Find where the given text appears and provide that cell's center as [x, y] coordinate. 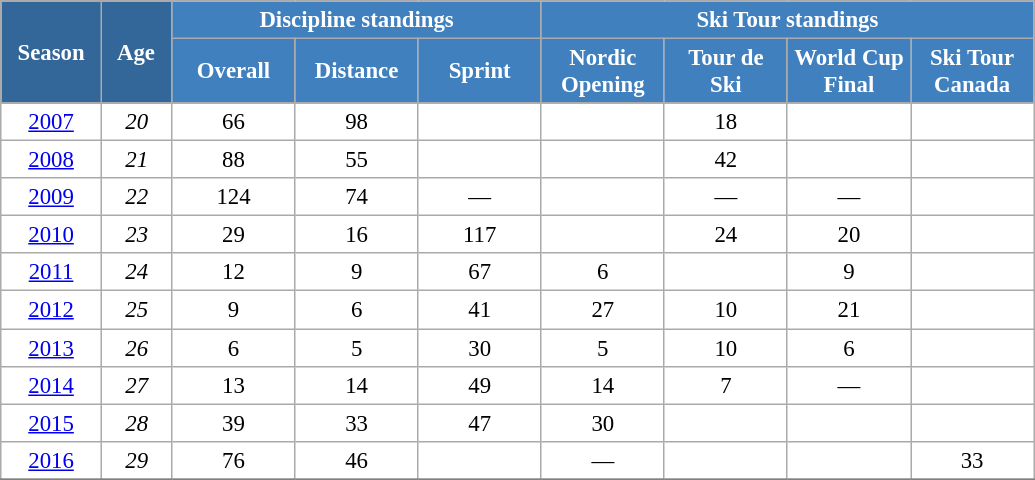
2010 [52, 235]
66 [234, 122]
47 [480, 423]
67 [480, 273]
12 [234, 273]
2013 [52, 348]
28 [136, 423]
55 [356, 160]
2011 [52, 273]
2008 [52, 160]
88 [234, 160]
Season [52, 52]
98 [356, 122]
16 [356, 235]
2014 [52, 385]
2009 [52, 197]
NordicOpening [602, 72]
Ski Tour standings [787, 20]
Tour deSki [726, 72]
Discipline standings [356, 20]
22 [136, 197]
Age [136, 52]
2012 [52, 310]
41 [480, 310]
74 [356, 197]
Distance [356, 72]
49 [480, 385]
46 [356, 460]
42 [726, 160]
18 [726, 122]
39 [234, 423]
13 [234, 385]
2016 [52, 460]
117 [480, 235]
Sprint [480, 72]
Overall [234, 72]
Ski TourCanada [972, 72]
26 [136, 348]
124 [234, 197]
7 [726, 385]
2015 [52, 423]
World CupFinal [848, 72]
76 [234, 460]
25 [136, 310]
2007 [52, 122]
23 [136, 235]
